Locate the cell with the specified text and output its (x, y) center coordinate. 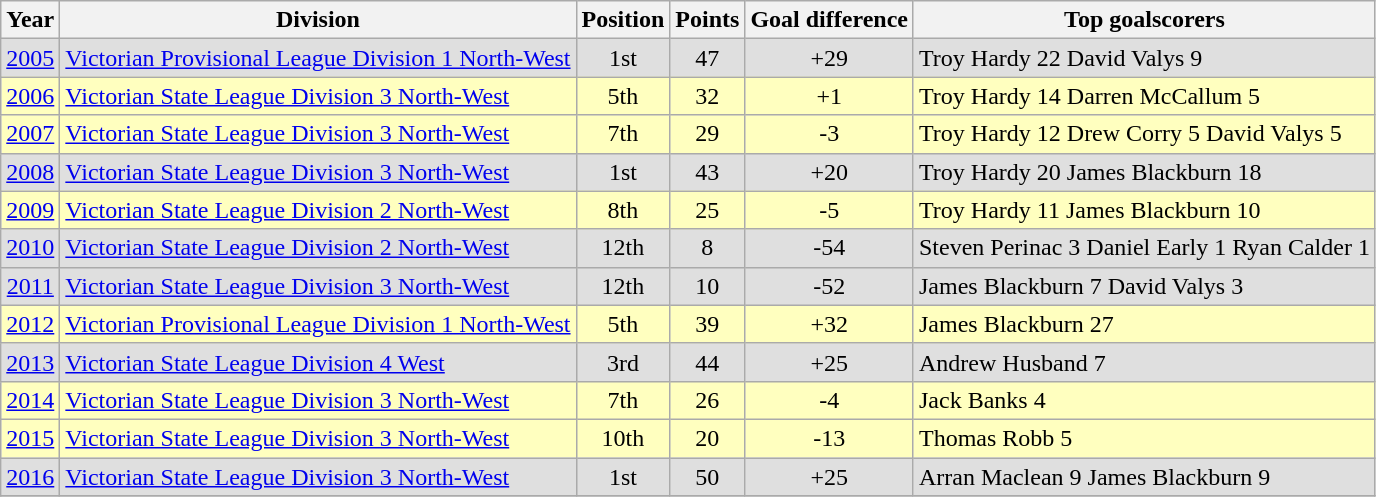
Arran Maclean 9 James Blackburn 9 (1144, 477)
25 (708, 210)
3rd (623, 362)
39 (708, 324)
2011 (30, 286)
8th (623, 210)
2010 (30, 248)
+1 (830, 96)
43 (708, 172)
-52 (830, 286)
32 (708, 96)
2016 (30, 477)
Troy Hardy 22 David Valys 9 (1144, 58)
-3 (830, 134)
Steven Perinac 3 Daniel Early 1 Ryan Calder 1 (1144, 248)
Jack Banks 4 (1144, 400)
James Blackburn 7 David Valys 3 (1144, 286)
2013 (30, 362)
+20 (830, 172)
-4 (830, 400)
+29 (830, 58)
2008 (30, 172)
20 (708, 438)
+32 (830, 324)
50 (708, 477)
29 (708, 134)
Points (708, 20)
8 (708, 248)
Top goalscorers (1144, 20)
Andrew Husband 7 (1144, 362)
James Blackburn 27 (1144, 324)
10 (708, 286)
2007 (30, 134)
-13 (830, 438)
2012 (30, 324)
26 (708, 400)
Troy Hardy 11 James Blackburn 10 (1144, 210)
Goal difference (830, 20)
2006 (30, 96)
47 (708, 58)
Troy Hardy 12 Drew Corry 5 David Valys 5 (1144, 134)
Position (623, 20)
Troy Hardy 20 James Blackburn 18 (1144, 172)
-54 (830, 248)
10th (623, 438)
44 (708, 362)
Year (30, 20)
-5 (830, 210)
2015 (30, 438)
2005 (30, 58)
Thomas Robb 5 (1144, 438)
2009 (30, 210)
Victorian State League Division 4 West (318, 362)
2014 (30, 400)
Troy Hardy 14 Darren McCallum 5 (1144, 96)
Division (318, 20)
